Capture the cell that displays the provided text and extract its [x, y] central coordinate. 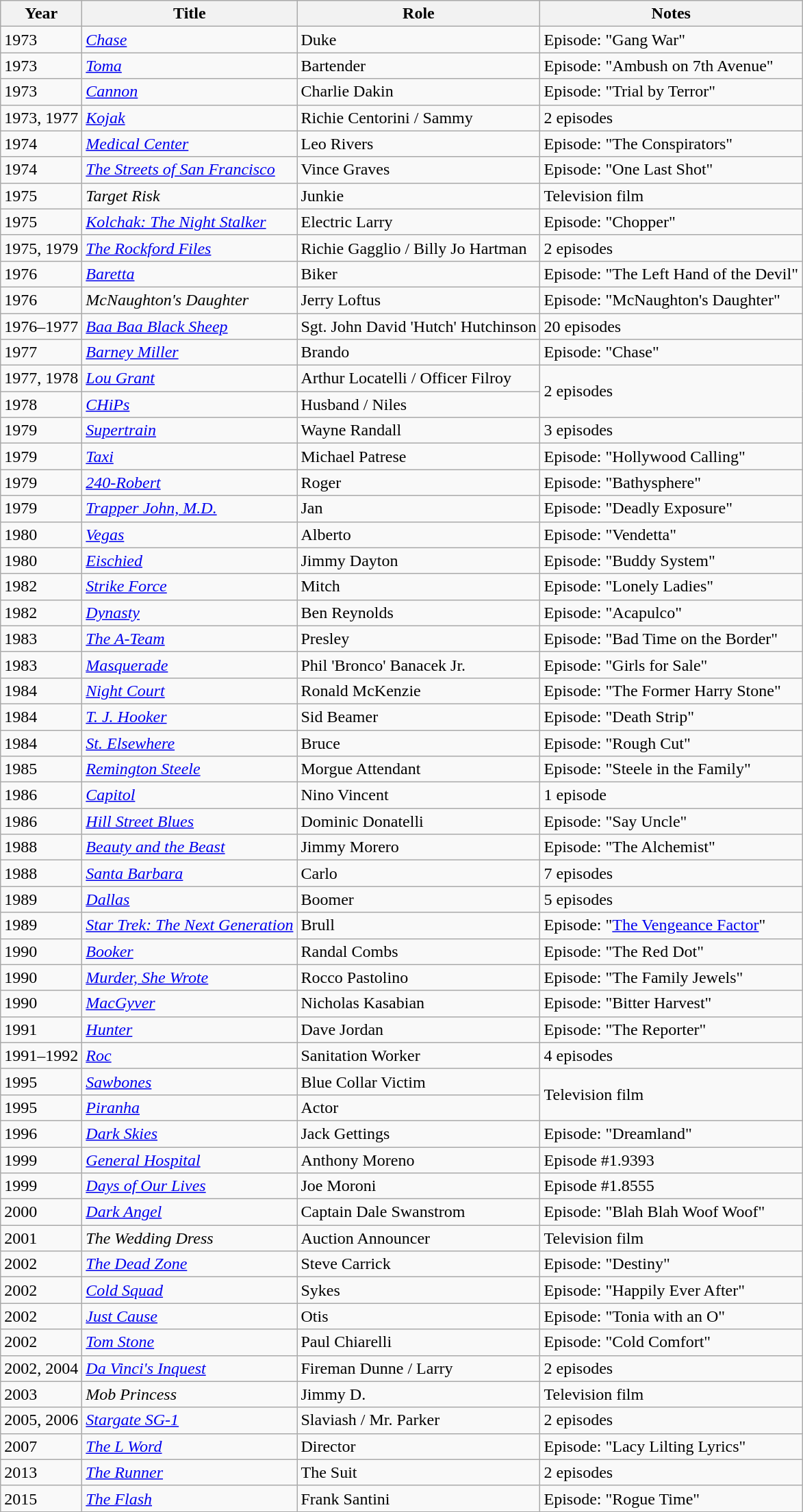
Episode: "The Conspirators" [671, 144]
1977 [41, 353]
Vince Graves [419, 170]
The A-Team [190, 639]
1976–1977 [41, 326]
Episode: "Say Uncle" [671, 821]
Kolchak: The Night Stalker [190, 222]
Episode: "Steele in the Family" [671, 769]
Murder, She Wrote [190, 977]
Roger [419, 483]
Episode: "McNaughton's Daughter" [671, 300]
2000 [41, 1212]
Title [190, 14]
Episode: "The Vengeance Factor" [671, 925]
1978 [41, 405]
Episode: "Happily Ever After" [671, 1290]
Episode: "The Left Hand of the Devil" [671, 274]
Episode: "Gang War" [671, 40]
Dark Angel [190, 1212]
Notes [671, 14]
Episode: "Deadly Exposure" [671, 509]
Piranha [190, 1107]
Just Cause [190, 1316]
5 episodes [671, 899]
Barney Miller [190, 353]
Episode: "Destiny" [671, 1264]
The L Word [190, 1446]
Dominic Donatelli [419, 821]
Remington Steele [190, 769]
Episode: "The Red Dot" [671, 951]
1977, 1978 [41, 379]
Mob Princess [190, 1394]
Actor [419, 1107]
Arthur Locatelli / Officer Filroy [419, 379]
Sanitation Worker [419, 1055]
Steve Carrick [419, 1264]
Episode: "Rough Cut" [671, 743]
Brull [419, 925]
Cannon [190, 92]
MacGyver [190, 1003]
St. Elsewhere [190, 743]
Dynasty [190, 613]
2007 [41, 1446]
Sid Beamer [419, 717]
Dallas [190, 899]
20 episodes [671, 326]
Nino Vincent [419, 795]
The Runner [190, 1472]
Cold Squad [190, 1290]
Role [419, 14]
Episode: "The Family Jewels" [671, 977]
Lou Grant [190, 379]
CHiPs [190, 405]
240-Robert [190, 483]
Sykes [419, 1290]
The Flash [190, 1498]
Boomer [419, 899]
Baa Baa Black Sheep [190, 326]
Year [41, 14]
Episode #1.8555 [671, 1186]
Masquerade [190, 665]
Capitol [190, 795]
Presley [419, 639]
Episode: "Girls for Sale" [671, 665]
Richie Gagglio / Billy Jo Hartman [419, 248]
Morgue Attendant [419, 769]
Mitch [419, 587]
Randal Combs [419, 951]
The Suit [419, 1472]
Episode: "Bitter Harvest" [671, 1003]
Auction Announcer [419, 1238]
Fireman Dunne / Larry [419, 1368]
Episode: "Bathysphere" [671, 483]
Jack Gettings [419, 1133]
Episode: "Chopper" [671, 222]
The Streets of San Francisco [190, 170]
Supertrain [190, 431]
Wayne Randall [419, 431]
Electric Larry [419, 222]
Chase [190, 40]
Episode: "Buddy System" [671, 561]
T. J. Hooker [190, 717]
Jimmy D. [419, 1394]
Tom Stone [190, 1342]
Days of Our Lives [190, 1186]
2002, 2004 [41, 1368]
Hunter [190, 1029]
Jimmy Dayton [419, 561]
Carlo [419, 873]
Episode: "Blah Blah Woof Woof" [671, 1212]
1985 [41, 769]
1973, 1977 [41, 118]
2001 [41, 1238]
Episode: "Acapulco" [671, 613]
McNaughton's Daughter [190, 300]
Frank Santini [419, 1498]
Episode #1.9393 [671, 1160]
Beauty and the Beast [190, 847]
Jimmy Morero [419, 847]
Ronald McKenzie [419, 691]
Santa Barbara [190, 873]
Ben Reynolds [419, 613]
Taxi [190, 457]
Episode: "Rogue Time" [671, 1498]
Captain Dale Swanstrom [419, 1212]
Leo Rivers [419, 144]
Episode: "Lacy Lilting Lyrics" [671, 1446]
Rocco Pastolino [419, 977]
Vegas [190, 535]
The Wedding Dress [190, 1238]
Episode: "The Reporter" [671, 1029]
2015 [41, 1498]
2005, 2006 [41, 1420]
Da Vinci's Inquest [190, 1368]
Episode: "Death Strip" [671, 717]
Booker [190, 951]
Paul Chiarelli [419, 1342]
Dave Jordan [419, 1029]
4 episodes [671, 1055]
Episode: "One Last Shot" [671, 170]
The Dead Zone [190, 1264]
1975, 1979 [41, 248]
Husband / Niles [419, 405]
Episode: "Trial by Terror" [671, 92]
Stargate SG-1 [190, 1420]
Bruce [419, 743]
Blue Collar Victim [419, 1081]
Episode: "The Former Harry Stone" [671, 691]
Eischied [190, 561]
The Rockford Files [190, 248]
Target Risk [190, 196]
Hill Street Blues [190, 821]
Trapper John, M.D. [190, 509]
2003 [41, 1394]
Phil 'Bronco' Banacek Jr. [419, 665]
Director [419, 1446]
Michael Patrese [419, 457]
Sgt. John David 'Hutch' Hutchinson [419, 326]
Jan [419, 509]
Alberto [419, 535]
Sawbones [190, 1081]
Episode: "Tonia with an O" [671, 1316]
Star Trek: The Next Generation [190, 925]
2013 [41, 1472]
Biker [419, 274]
Bartender [419, 66]
7 episodes [671, 873]
Strike Force [190, 587]
Dark Skies [190, 1133]
Slaviash / Mr. Parker [419, 1420]
Duke [419, 40]
Episode: "The Alchemist" [671, 847]
Night Court [190, 691]
General Hospital [190, 1160]
Jerry Loftus [419, 300]
Episode: "Vendetta" [671, 535]
1991–1992 [41, 1055]
Episode: "Cold Comfort" [671, 1342]
Junkie [419, 196]
Baretta [190, 274]
Episode: "Chase" [671, 353]
Episode: "Bad Time on the Border" [671, 639]
1991 [41, 1029]
1 episode [671, 795]
Episode: "Dreamland" [671, 1133]
1996 [41, 1133]
Anthony Moreno [419, 1160]
Episode: "Hollywood Calling" [671, 457]
Roc [190, 1055]
Toma [190, 66]
Episode: "Lonely Ladies" [671, 587]
Richie Centorini / Sammy [419, 118]
Charlie Dakin [419, 92]
Nicholas Kasabian [419, 1003]
Episode: "Ambush on 7th Avenue" [671, 66]
Kojak [190, 118]
Medical Center [190, 144]
3 episodes [671, 431]
Otis [419, 1316]
Joe Moroni [419, 1186]
Brando [419, 353]
